Extract the [x, y] coordinate from the center of the cell holding the provided text.  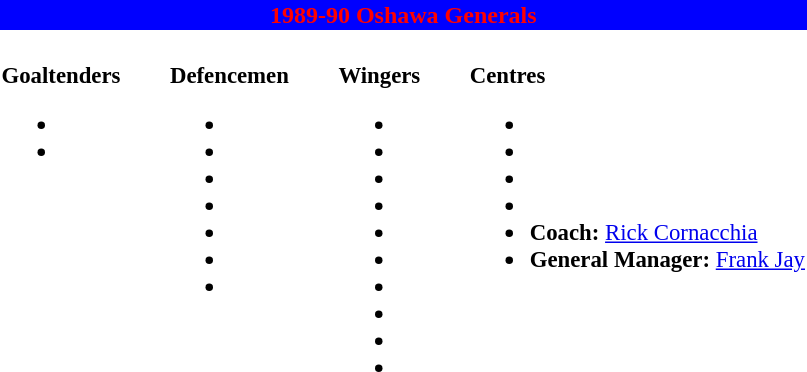
1989-90 Oshawa Generals [403, 15]
